Detect which cell encompasses the target text, then output its (x, y) center coordinate. 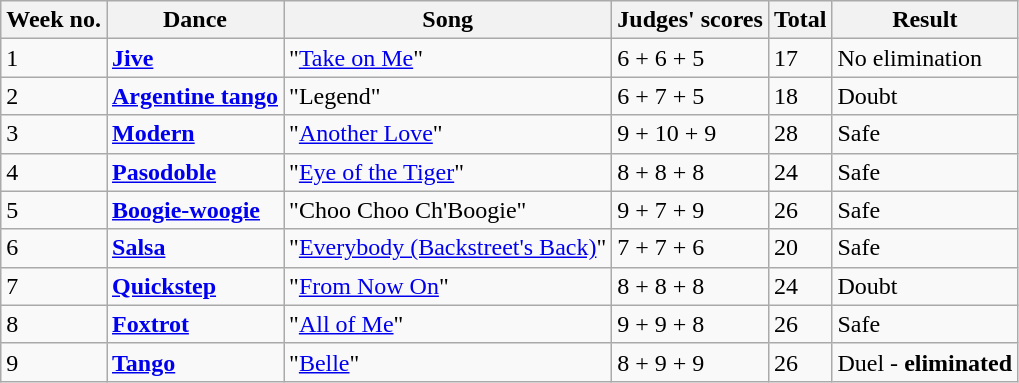
"All of Me" (448, 324)
"Everybody (Backstreet's Back)" (448, 248)
Week no. (54, 20)
Argentine tango (194, 96)
2 (54, 96)
Modern (194, 134)
Judges' scores (690, 20)
28 (800, 134)
5 (54, 210)
9 + 10 + 9 (690, 134)
Song (448, 20)
Salsa (194, 248)
6 + 6 + 5 (690, 58)
Pasodoble (194, 172)
"Legend" (448, 96)
20 (800, 248)
1 (54, 58)
No elimination (925, 58)
9 (54, 362)
Result (925, 20)
9 + 9 + 8 (690, 324)
8 + 9 + 9 (690, 362)
"Take on Me" (448, 58)
"Eye of the Tiger" (448, 172)
"Choo Choo Ch'Boogie" (448, 210)
17 (800, 58)
7 + 7 + 6 (690, 248)
4 (54, 172)
3 (54, 134)
8 (54, 324)
Dance (194, 20)
"From Now On" (448, 286)
6 + 7 + 5 (690, 96)
18 (800, 96)
Total (800, 20)
"Belle" (448, 362)
9 + 7 + 9 (690, 210)
Duel - eliminated (925, 362)
Tango (194, 362)
Jive (194, 58)
Foxtrot (194, 324)
Quickstep (194, 286)
"Another Love" (448, 134)
7 (54, 286)
Boogie-woogie (194, 210)
6 (54, 248)
